Scan for the cell matching the given text and deliver its (X, Y) coordinate at center. 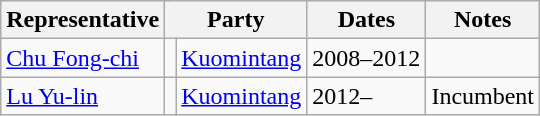
Notes (483, 20)
Incumbent (483, 96)
2008–2012 (366, 58)
Representative (83, 20)
Party (236, 20)
Dates (366, 20)
2012– (366, 96)
Lu Yu-lin (83, 96)
Chu Fong-chi (83, 58)
